Pinpoint the cell where the given text exists, returning its (x, y) midpoint coordinate. 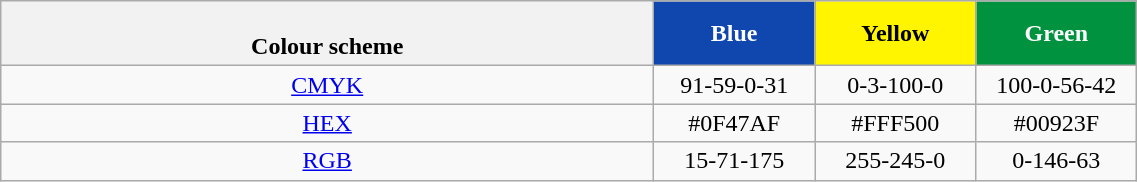
#0F47AF (734, 123)
RGB (328, 161)
0-3-100-0 (896, 85)
255-245-0 (896, 161)
Green (1056, 34)
#FFF500 (896, 123)
0-146-63 (1056, 161)
100-0-56-42 (1056, 85)
91-59-0-31 (734, 85)
Colour scheme (328, 34)
Blue (734, 34)
CMYK (328, 85)
Yellow (896, 34)
#00923F (1056, 123)
HEX (328, 123)
15-71-175 (734, 161)
